Scan for the cell matching the given text and deliver its [x, y] coordinate at center. 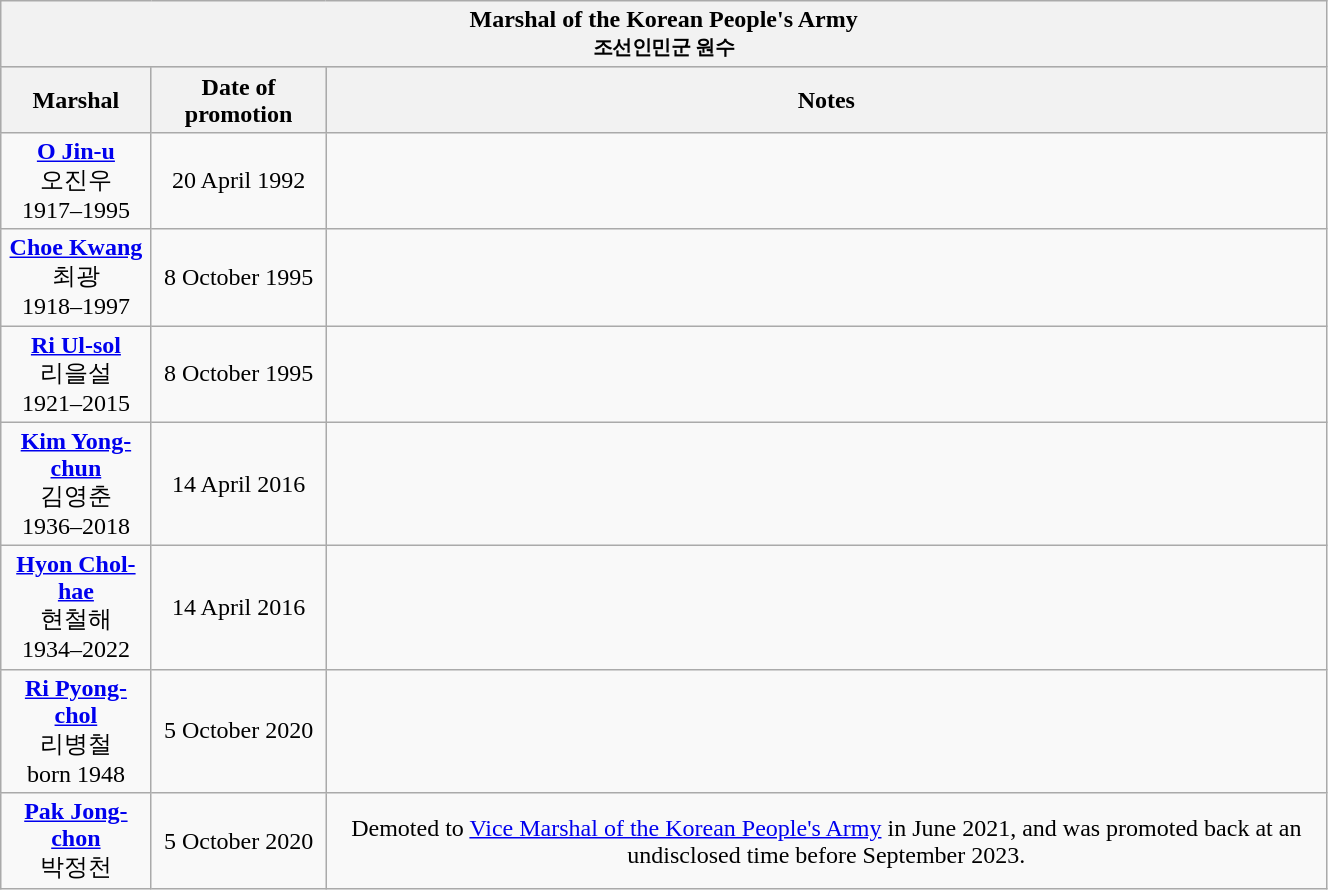
Kim Yong-chun김영춘1936–2018 [76, 484]
Notes [826, 100]
Pak Jong-chon박정천 [76, 842]
Date of promotion [238, 100]
Choe Kwang최광1918–1997 [76, 278]
20 April 1992 [238, 180]
Ri Pyong-chol리병철born 1948 [76, 731]
Demoted to Vice Marshal of the Korean People's Army in June 2021, and was promoted back at an undisclosed time before September 2023. [826, 842]
Hyon Chol-hae현철해1934–2022 [76, 608]
Marshal of the Korean People's Army조선인민군 원수 [664, 34]
Ri Ul-sol리을설1921–2015 [76, 374]
Marshal [76, 100]
O Jin-u오진우1917–1995 [76, 180]
